Identify which cell holds the provided text, then report its (X, Y) central coordinate. 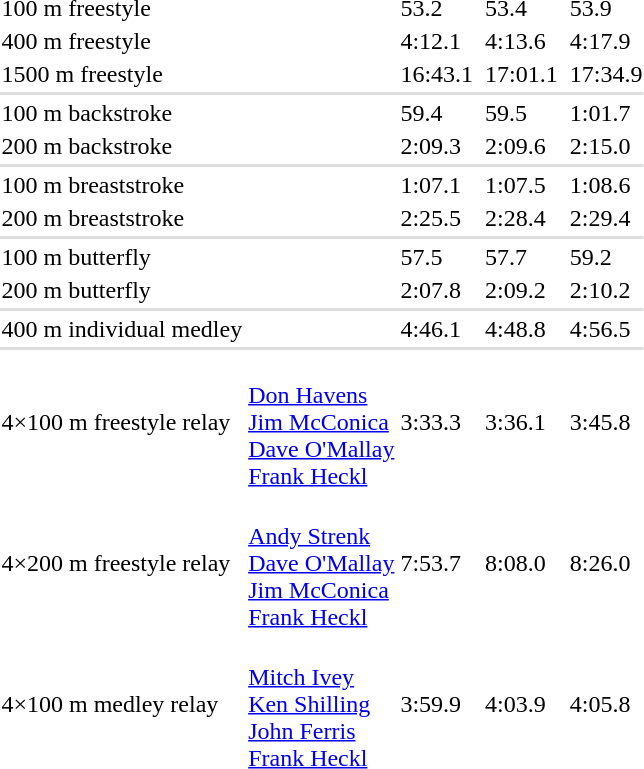
59.4 (437, 113)
57.7 (522, 257)
59.2 (606, 257)
400 m individual medley (122, 329)
8:26.0 (606, 563)
4×100 m freestyle relay (122, 422)
1:07.5 (522, 185)
7:53.7 (437, 563)
4:17.9 (606, 41)
2:09.6 (522, 146)
2:07.8 (437, 290)
400 m freestyle (122, 41)
8:08.0 (522, 563)
4:46.1 (437, 329)
1:07.1 (437, 185)
17:01.1 (522, 74)
3:45.8 (606, 422)
59.5 (522, 113)
Andy StrenkDave O'MallayJim McConicaFrank Heckl (322, 563)
4:13.6 (522, 41)
17:34.9 (606, 74)
200 m butterfly (122, 290)
4×200 m freestyle relay (122, 563)
100 m backstroke (122, 113)
4:48.8 (522, 329)
2:10.2 (606, 290)
200 m backstroke (122, 146)
16:43.1 (437, 74)
2:28.4 (522, 218)
4:12.1 (437, 41)
3:36.1 (522, 422)
1500 m freestyle (122, 74)
200 m breaststroke (122, 218)
2:25.5 (437, 218)
3:33.3 (437, 422)
57.5 (437, 257)
100 m breaststroke (122, 185)
2:29.4 (606, 218)
2:15.0 (606, 146)
Don HavensJim McConicaDave O'MallayFrank Heckl (322, 422)
1:08.6 (606, 185)
1:01.7 (606, 113)
2:09.2 (522, 290)
4:56.5 (606, 329)
2:09.3 (437, 146)
100 m butterfly (122, 257)
